For the text-containing cell, return its midpoint in (x, y) coordinate format. 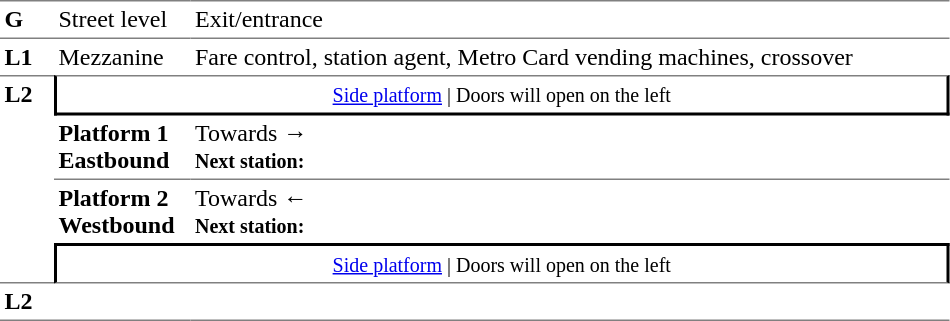
G (27, 20)
L1 (27, 57)
Towards → Next station: (570, 148)
Platform 1Eastbound (122, 148)
Towards ← Next station: (570, 212)
Exit/entrance (570, 20)
Fare control, station agent, Metro Card vending machines, crossover (570, 57)
Street level (122, 20)
L2 (27, 179)
Mezzanine (122, 57)
Platform 2 Westbound (122, 212)
